Pinpoint the cell where the given text exists, returning its [x, y] midpoint coordinate. 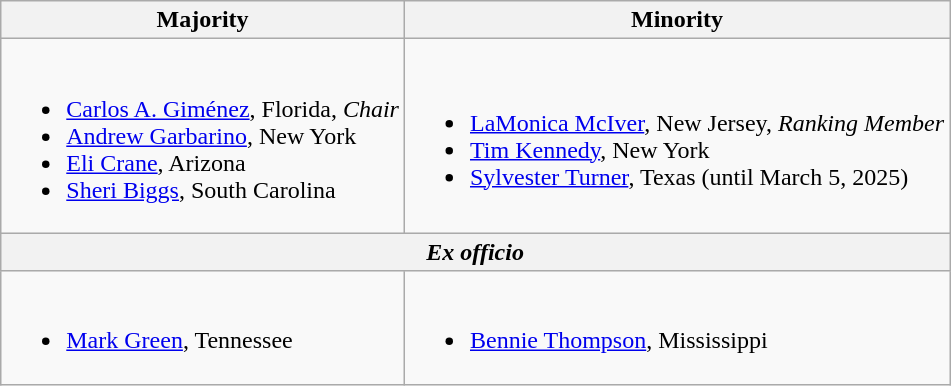
Minority [676, 20]
Mark Green, Tennessee [203, 328]
Bennie Thompson, Mississippi [676, 328]
Carlos A. Giménez, Florida, ChairAndrew Garbarino, New YorkEli Crane, ArizonaSheri Biggs, South Carolina [203, 136]
LaMonica McIver, New Jersey, Ranking MemberTim Kennedy, New YorkSylvester Turner, Texas (until March 5, 2025) [676, 136]
Majority [203, 20]
Ex officio [476, 252]
